Provide the (X, Y) coordinate of the cell's center where the given text is located.  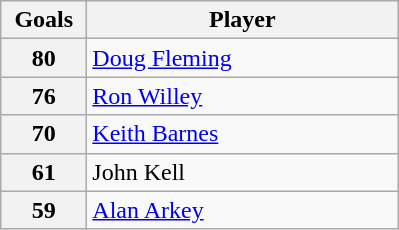
Ron Willey (242, 96)
Player (242, 20)
Alan Arkey (242, 210)
76 (44, 96)
Goals (44, 20)
Doug Fleming (242, 58)
61 (44, 172)
70 (44, 134)
80 (44, 58)
Keith Barnes (242, 134)
John Kell (242, 172)
59 (44, 210)
